Provide the [X, Y] coordinate of the cell's center where the given text is located.  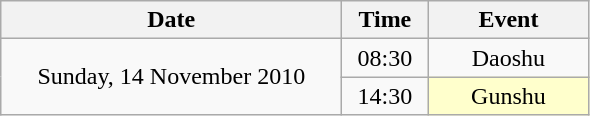
Gunshu [508, 96]
Time [385, 20]
Daoshu [508, 58]
14:30 [385, 96]
Event [508, 20]
Date [172, 20]
08:30 [385, 58]
Sunday, 14 November 2010 [172, 77]
